Return [X, Y] of the center of cell containing provided text 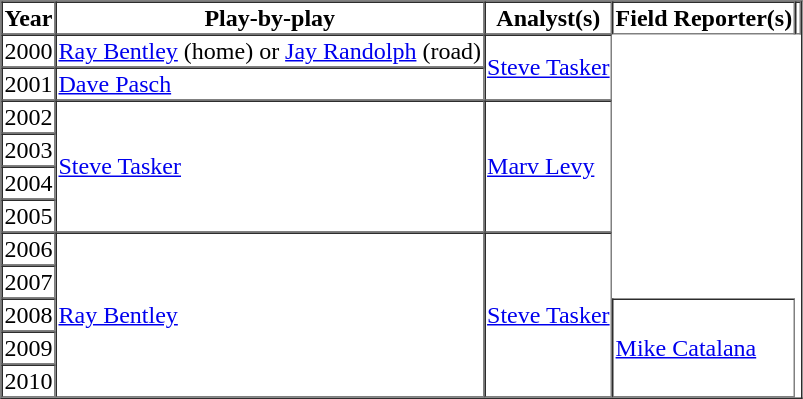
2007 [29, 282]
Ray Bentley (home) or Jay Randolph (road) [270, 50]
2008 [29, 314]
2009 [29, 348]
2010 [29, 380]
Dave Pasch [270, 84]
2000 [29, 50]
2005 [29, 216]
2001 [29, 84]
Field Reporter(s) [704, 18]
2003 [29, 150]
Mike Catalana [704, 348]
Marv Levy [548, 166]
Year [29, 18]
Ray Bentley [270, 314]
Analyst(s) [548, 18]
2004 [29, 182]
2002 [29, 116]
Play-by-play [270, 18]
2006 [29, 248]
